Identify which cell holds the provided text, then report its [X, Y] central coordinate. 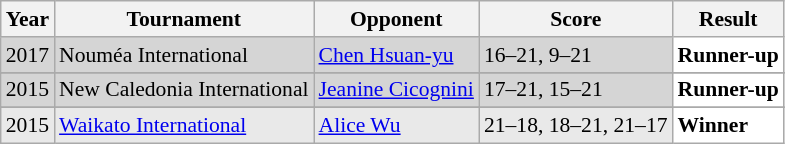
Alice Wu [396, 126]
Result [728, 19]
2017 [28, 55]
Waikato International [184, 126]
Winner [728, 126]
21–18, 18–21, 21–17 [576, 126]
Score [576, 19]
Nouméa International [184, 55]
Year [28, 19]
Chen Hsuan-yu [396, 55]
New Caledonia International [184, 90]
16–21, 9–21 [576, 55]
Jeanine Cicognini [396, 90]
Opponent [396, 19]
17–21, 15–21 [576, 90]
Tournament [184, 19]
